Output the (X, Y) coordinate of the center of the cell containing the given text.  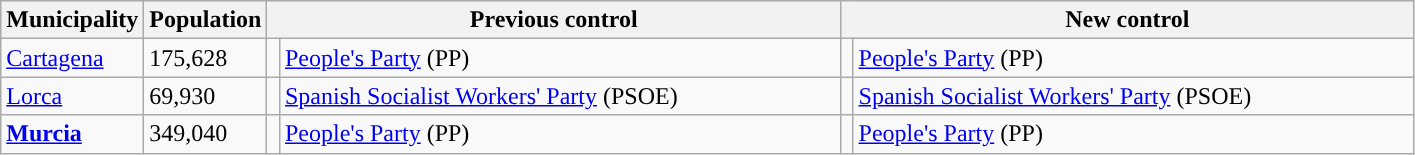
175,628 (206, 58)
Murcia (72, 134)
Previous control (554, 20)
Cartagena (72, 58)
349,040 (206, 134)
69,930 (206, 96)
Population (206, 20)
New control (1127, 20)
Lorca (72, 96)
Municipality (72, 20)
